Scan for the cell matching the given text and deliver its (X, Y) coordinate at center. 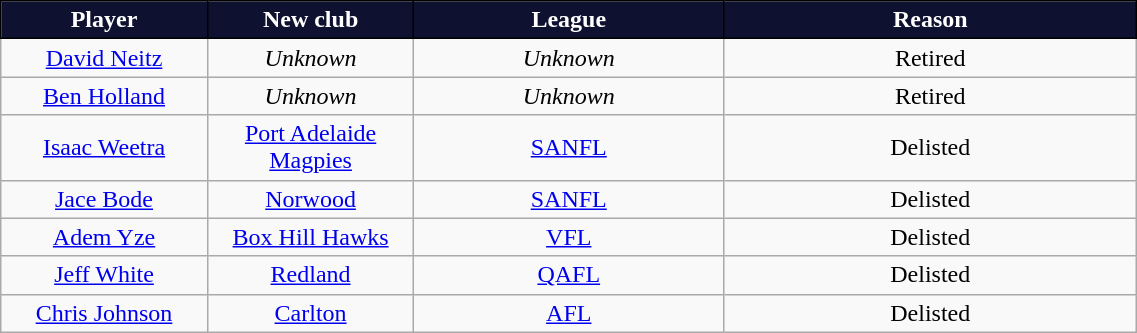
Reason (930, 20)
Adem Yze (104, 237)
Box Hill Hawks (310, 237)
Chris Johnson (104, 313)
Isaac Weetra (104, 148)
Port Adelaide Magpies (310, 148)
Ben Holland (104, 96)
Norwood (310, 199)
David Neitz (104, 58)
New club (310, 20)
Player (104, 20)
Redland (310, 275)
League (569, 20)
QAFL (569, 275)
Jeff White (104, 275)
AFL (569, 313)
Carlton (310, 313)
Jace Bode (104, 199)
VFL (569, 237)
